Identify which cell holds the provided text, then report its (X, Y) central coordinate. 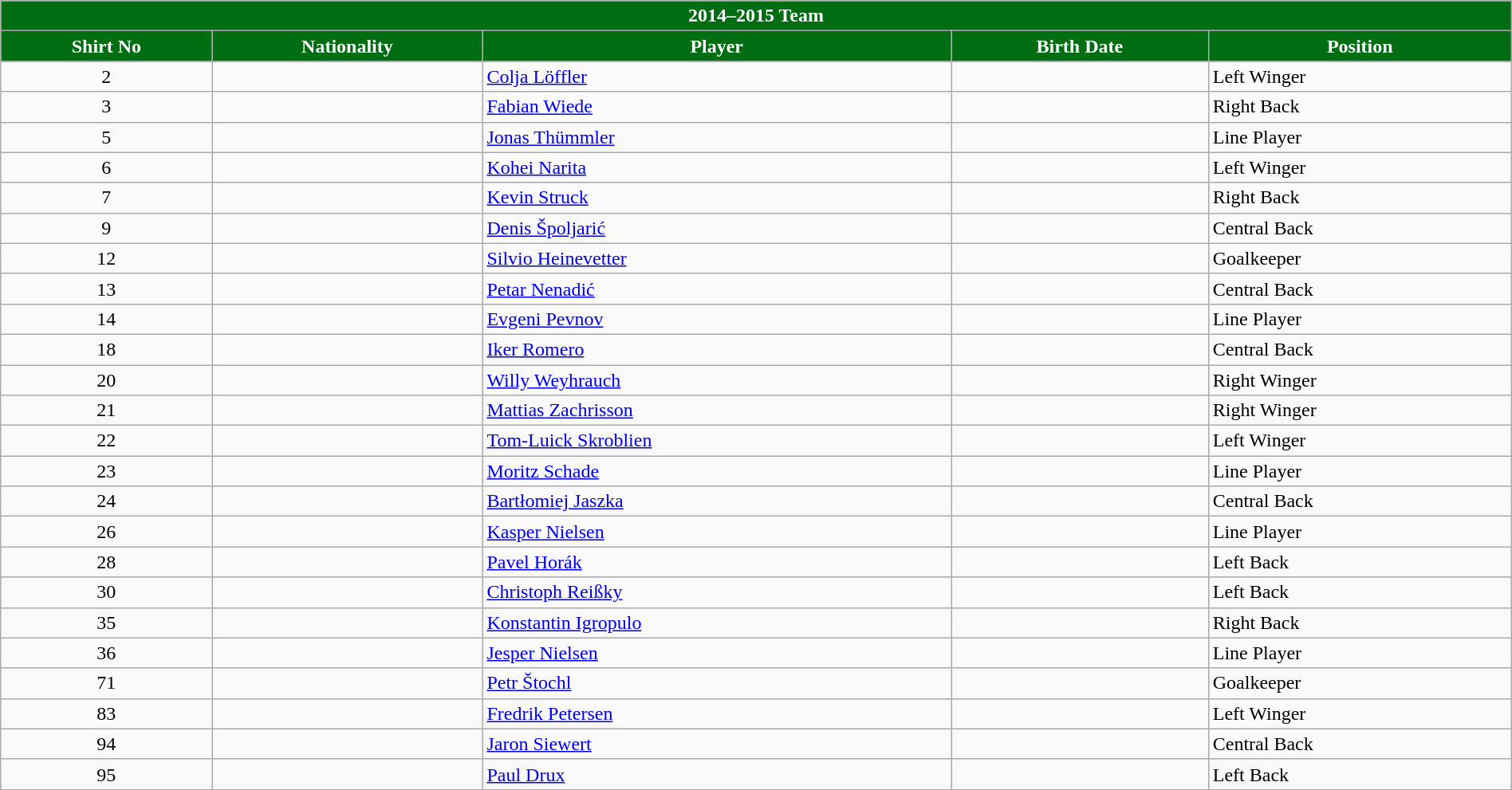
24 (107, 501)
Petar Nenadić (717, 289)
Silvio Heinevetter (717, 258)
28 (107, 562)
Fabian Wiede (717, 107)
Moritz Schade (717, 471)
35 (107, 623)
Position (1360, 46)
21 (107, 411)
Jaron Siewert (717, 744)
Jesper Nielsen (717, 653)
20 (107, 380)
Jonas Thümmler (717, 137)
Christoph Reißky (717, 592)
6 (107, 167)
30 (107, 592)
Fredrik Petersen (717, 713)
Bartłomiej Jaszka (717, 501)
Konstantin Igropulo (717, 623)
Paul Drux (717, 774)
83 (107, 713)
Kevin Struck (717, 198)
18 (107, 349)
23 (107, 471)
Kohei Narita (717, 167)
95 (107, 774)
22 (107, 441)
Kasper Nielsen (717, 532)
2 (107, 77)
Colja Löffler (717, 77)
36 (107, 653)
Iker Romero (717, 349)
2014–2015 Team (756, 16)
94 (107, 744)
14 (107, 319)
7 (107, 198)
Player (717, 46)
Tom-Luick Skroblien (717, 441)
12 (107, 258)
Nationality (348, 46)
9 (107, 228)
26 (107, 532)
5 (107, 137)
3 (107, 107)
13 (107, 289)
Evgeni Pevnov (717, 319)
Petr Štochl (717, 683)
Mattias Zachrisson (717, 411)
Willy Weyhrauch (717, 380)
Shirt No (107, 46)
Pavel Horák (717, 562)
Denis Špoljarić (717, 228)
Birth Date (1080, 46)
71 (107, 683)
